Return [x, y] of the center of cell containing provided text 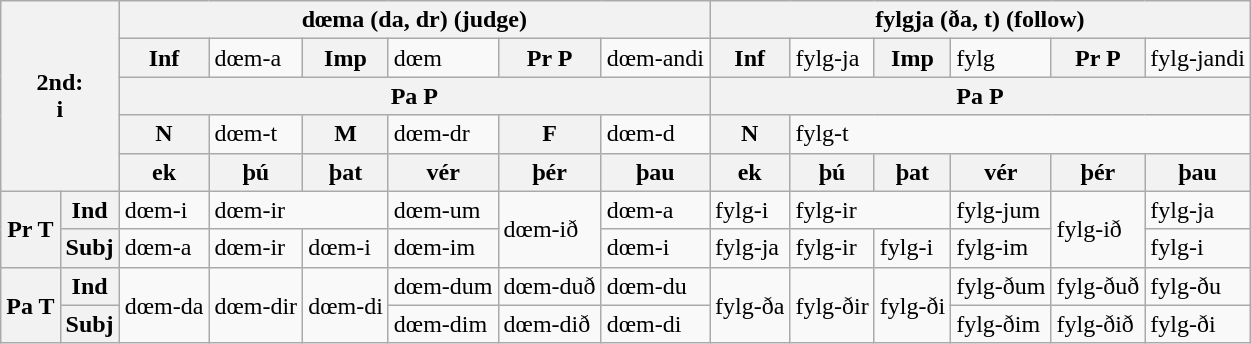
fylg-ða [750, 305]
dœm⁠-andi [655, 58]
fylg⁠-ðu [1198, 286]
fylgja (ða, t) (follow) [980, 20]
dœm-da [164, 305]
fylg-ðum [1001, 286]
dœm-dir [256, 305]
Pa T [30, 305]
fylg⁠-im [1001, 248]
dœm-dum [443, 286]
dœm-a [256, 58]
fylg-ðir [832, 305]
fylg-ja [832, 58]
dœm⁠-im [443, 248]
fylg-ðim [1001, 324]
dœm⁠-ið [550, 229]
dœm⁠-dr [443, 134]
dœm-duð [550, 286]
dœm⁠-um [443, 210]
M [346, 134]
dœm⁠-t [256, 134]
F [550, 134]
fylg [1001, 58]
fylg-ðið [1098, 324]
dœm-dim [443, 324]
fylg⁠-ið [1098, 229]
fylg⁠-t [1020, 134]
dœm⁠-d [655, 134]
fylg-ðuð [1098, 286]
dœm [443, 58]
fylg-jandi [1198, 58]
dœma (da, dr) (judge) [414, 20]
dœm-dið [550, 324]
2nd: i [60, 96]
fylg⁠-jum [1001, 210]
Pr T [30, 229]
dœm⁠-du [655, 286]
